Identify which cell holds the provided text, then report its [x, y] central coordinate. 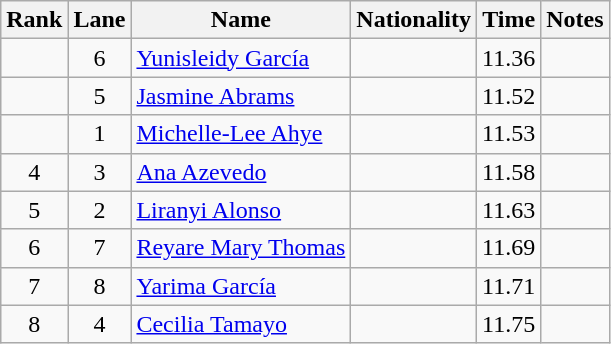
Rank [34, 20]
Notes [575, 20]
Jasmine Abrams [241, 96]
3 [100, 172]
Nationality [414, 20]
2 [100, 210]
Liranyi Alonso [241, 210]
Ana Azevedo [241, 172]
Lane [100, 20]
Yarima García [241, 286]
Cecilia Tamayo [241, 324]
11.71 [509, 286]
Yunisleidy García [241, 58]
11.52 [509, 96]
Reyare Mary Thomas [241, 248]
11.36 [509, 58]
11.75 [509, 324]
Michelle-Lee Ahye [241, 134]
Time [509, 20]
11.53 [509, 134]
1 [100, 134]
11.69 [509, 248]
11.58 [509, 172]
Name [241, 20]
11.63 [509, 210]
